From the cell containing the given text, extract its center point as (x, y) coordinate. 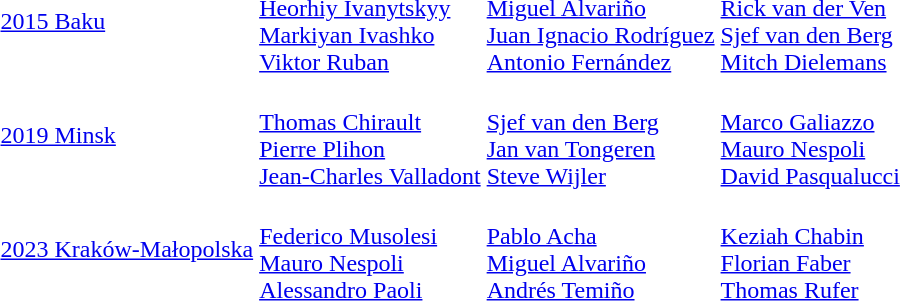
Thomas ChiraultPierre PlihonJean-Charles Valladont (370, 136)
Sjef van den BergJan van TongerenSteve Wijler (600, 136)
